Detect which cell encompasses the target text, then output its (X, Y) center coordinate. 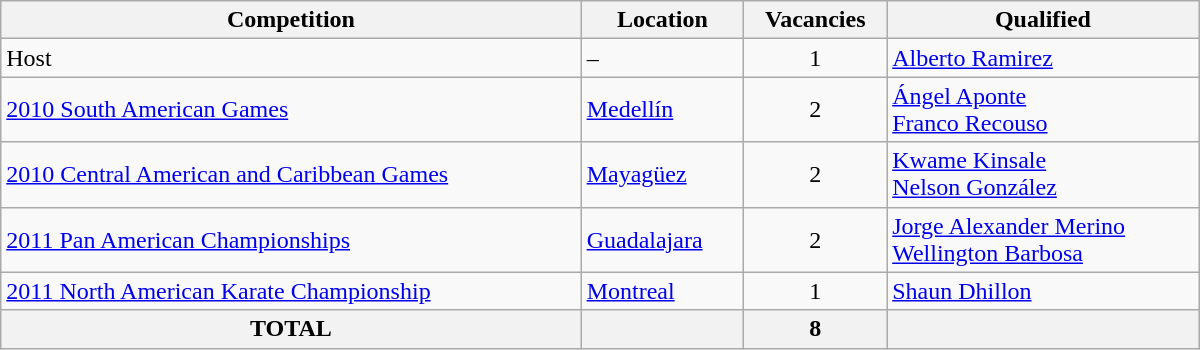
Qualified (1044, 20)
Montreal (662, 291)
8 (816, 329)
2011 Pan American Championships (291, 240)
Host (291, 58)
2010 Central American and Caribbean Games (291, 174)
Competition (291, 20)
Mayagüez (662, 174)
2011 North American Karate Championship (291, 291)
Jorge Alexander Merino Wellington Barbosa (1044, 240)
Guadalajara (662, 240)
– (662, 58)
TOTAL (291, 329)
2010 South American Games (291, 110)
Location (662, 20)
Ángel Aponte Franco Recouso (1044, 110)
Alberto Ramirez (1044, 58)
Vacancies (816, 20)
Shaun Dhillon (1044, 291)
Medellín (662, 110)
Kwame Kinsale Nelson González (1044, 174)
